Find where the given text appears and provide that cell's center as [X, Y] coordinate. 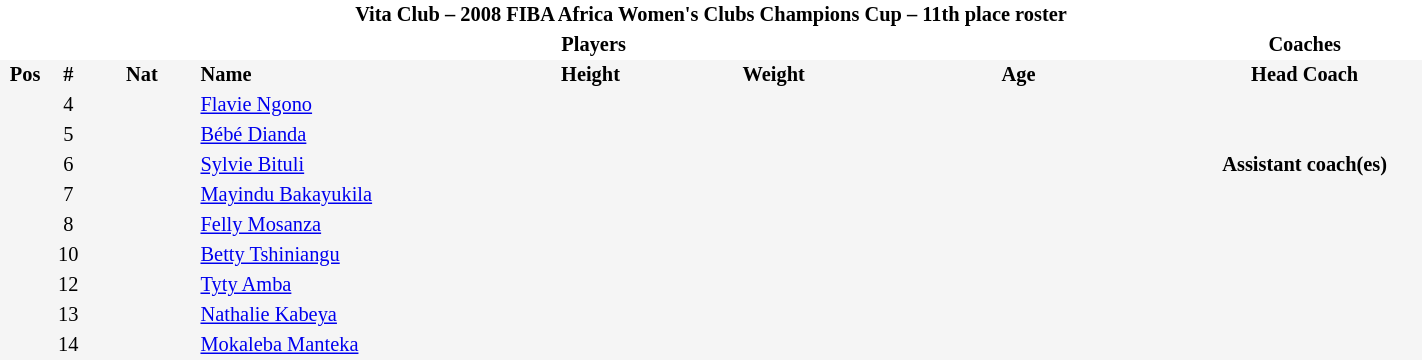
# [68, 75]
Mayindu Bakayukila [340, 195]
7 [68, 195]
4 [68, 105]
Vita Club – 2008 FIBA Africa Women's Clubs Champions Cup – 11th place roster [711, 15]
Players [594, 45]
6 [68, 165]
Age [1019, 75]
14 [68, 345]
Nat [142, 75]
10 [68, 255]
Head Coach [1304, 75]
Sylvie Bituli [340, 165]
Weight [774, 75]
Coaches [1304, 45]
Tyty Amba [340, 285]
Betty Tshiniangu [340, 255]
Felly Mosanza [340, 225]
Nathalie Kabeya [340, 315]
Assistant coach(es) [1304, 165]
Mokaleba Manteka [340, 345]
12 [68, 285]
Flavie Ngono [340, 105]
Name [340, 75]
13 [68, 315]
Pos [25, 75]
8 [68, 225]
Height [591, 75]
5 [68, 135]
Bébé Dianda [340, 135]
